Locate the cell with the specified text and output its (x, y) center coordinate. 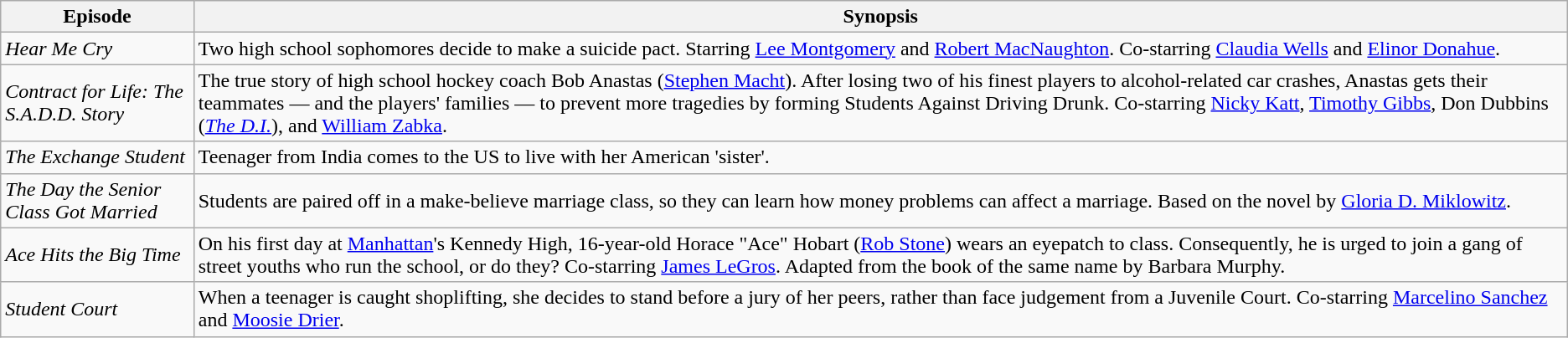
The Exchange Student (97, 157)
Teenager from India comes to the US to live with her American 'sister'. (880, 157)
Ace Hits the Big Time (97, 254)
Contract for Life: The S.A.D.D. Story (97, 103)
The Day the Senior Class Got Married (97, 201)
Student Court (97, 310)
Synopsis (880, 17)
Hear Me Cry (97, 49)
Episode (97, 17)
